Return [x, y] of the center of cell containing provided text 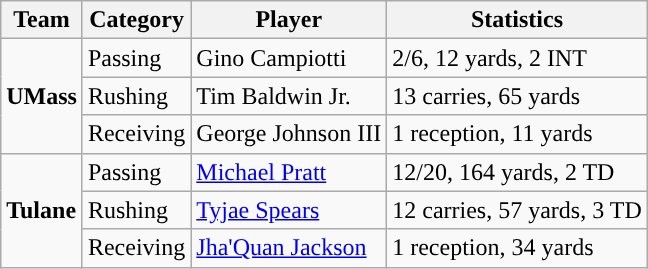
12/20, 164 yards, 2 TD [518, 172]
1 reception, 11 yards [518, 134]
Statistics [518, 20]
13 carries, 65 yards [518, 96]
Player [289, 20]
Tyjae Spears [289, 210]
2/6, 12 yards, 2 INT [518, 58]
Tim Baldwin Jr. [289, 96]
Team [42, 20]
Jha'Quan Jackson [289, 248]
1 reception, 34 yards [518, 248]
12 carries, 57 yards, 3 TD [518, 210]
UMass [42, 96]
Tulane [42, 210]
George Johnson III [289, 134]
Category [136, 20]
Gino Campiotti [289, 58]
Michael Pratt [289, 172]
